From the cell containing the given text, extract its center point as (X, Y) coordinate. 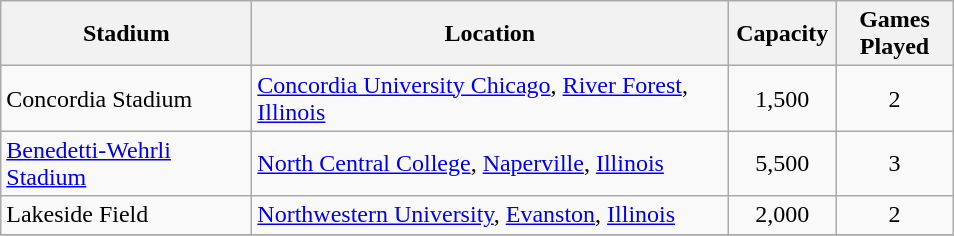
Stadium (126, 34)
Lakeside Field (126, 215)
Concordia University Chicago, River Forest, Illinois (490, 98)
Capacity (782, 34)
2,000 (782, 215)
Games Played (894, 34)
Benedetti-Wehrli Stadium (126, 164)
5,500 (782, 164)
Concordia Stadium (126, 98)
North Central College, Naperville, Illinois (490, 164)
3 (894, 164)
Location (490, 34)
1,500 (782, 98)
Northwestern University, Evanston, Illinois (490, 215)
